Return the (X, Y) coordinate for the center point of the cell that contains the specified text.  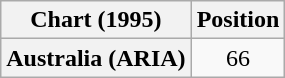
66 (238, 58)
Chart (1995) (96, 20)
Position (238, 20)
Australia (ARIA) (96, 58)
